Return the (X, Y) coordinate for the center point of the cell that contains the specified text.  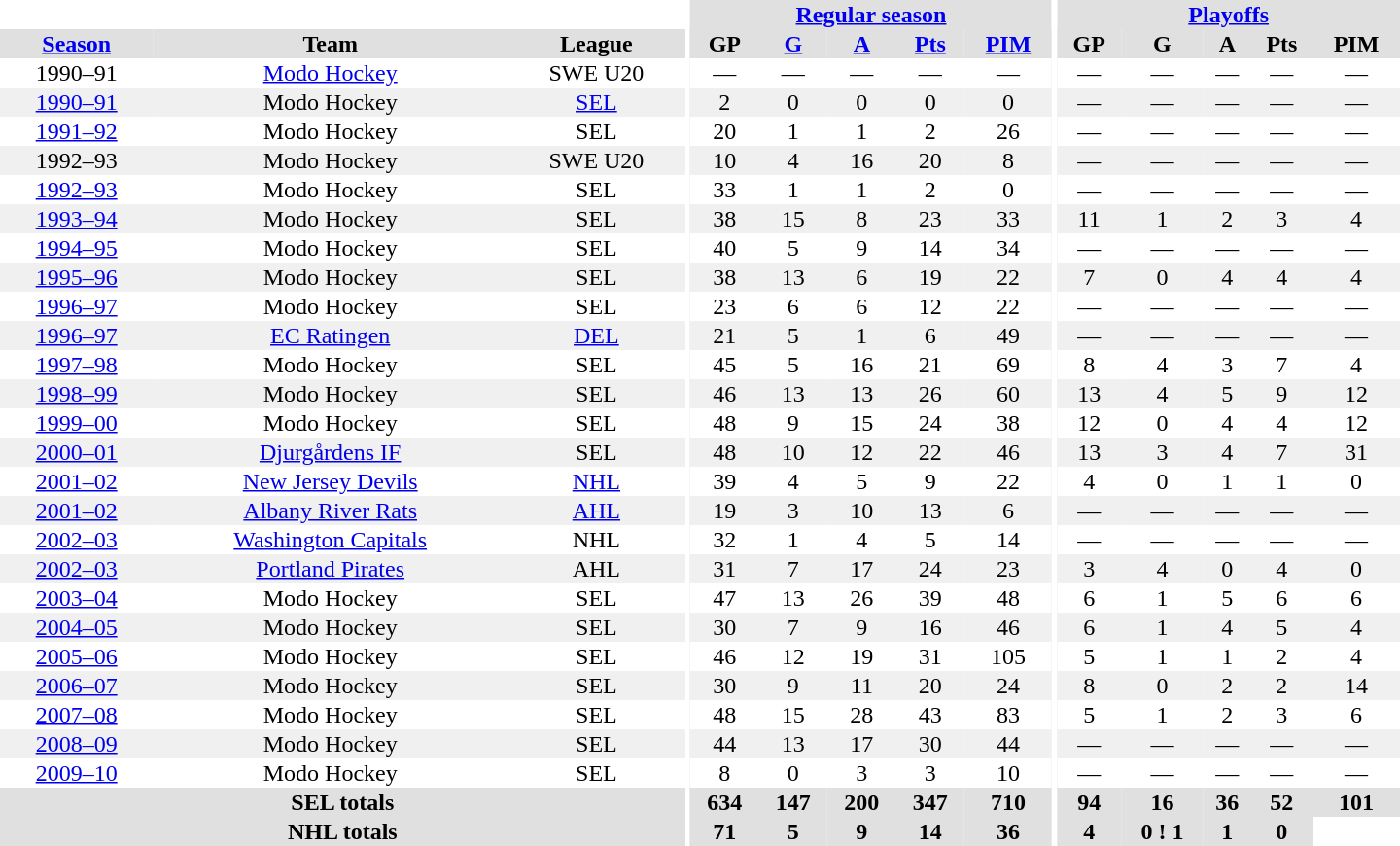
2004–05 (76, 627)
69 (1008, 365)
EC Ratingen (331, 335)
2003–04 (76, 598)
1995–96 (76, 277)
105 (1008, 656)
40 (724, 248)
2008–09 (76, 744)
94 (1089, 802)
Portland Pirates (331, 569)
1999–00 (76, 423)
101 (1356, 802)
League (597, 44)
0 ! 1 (1163, 831)
1993–94 (76, 219)
710 (1008, 802)
Albany River Rats (331, 511)
Regular season (871, 15)
Season (76, 44)
2009–10 (76, 773)
49 (1008, 335)
Team (331, 44)
60 (1008, 394)
347 (930, 802)
New Jersey Devils (331, 481)
NHL totals (342, 831)
83 (1008, 715)
34 (1008, 248)
Washington Capitals (331, 540)
2000–01 (76, 452)
28 (861, 715)
634 (724, 802)
32 (724, 540)
45 (724, 365)
52 (1281, 802)
147 (793, 802)
Djurgårdens IF (331, 452)
200 (861, 802)
1998–99 (76, 394)
2006–07 (76, 686)
43 (930, 715)
1997–98 (76, 365)
1991–92 (76, 131)
71 (724, 831)
DEL (597, 335)
2005–06 (76, 656)
Playoffs (1229, 15)
2007–08 (76, 715)
SEL totals (342, 802)
47 (724, 598)
1994–95 (76, 248)
